Return (x, y) of the center of cell containing provided text 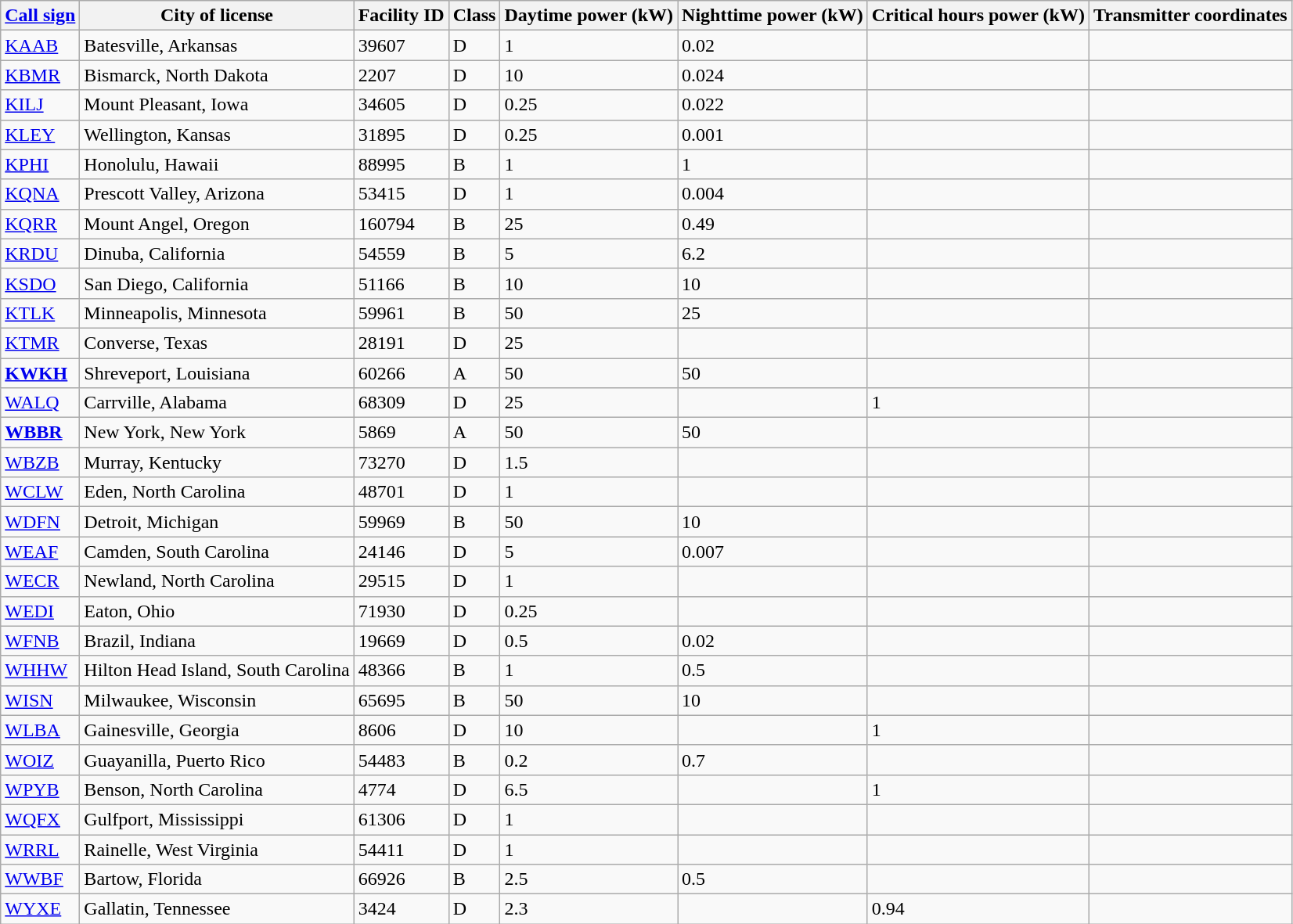
WDFN (41, 522)
60266 (401, 373)
0.49 (773, 224)
Wellington, Kansas (217, 135)
KBMR (41, 75)
Detroit, Michigan (217, 522)
Bartow, Florida (217, 879)
Camden, South Carolina (217, 552)
San Diego, California (217, 283)
Critical hours power (kW) (978, 16)
WQFX (41, 819)
KRDU (41, 253)
0.94 (978, 909)
WECR (41, 581)
WOIZ (41, 760)
WLBA (41, 730)
48701 (401, 492)
1.5 (589, 462)
KPHI (41, 164)
WRRL (41, 849)
Guayanilla, Puerto Rico (217, 760)
0.2 (589, 760)
0.004 (773, 194)
4774 (401, 789)
Class (474, 16)
0.7 (773, 760)
Milwaukee, Wisconsin (217, 700)
3424 (401, 909)
Batesville, Arkansas (217, 45)
KILJ (41, 105)
Daytime power (kW) (589, 16)
Prescott Valley, Arizona (217, 194)
59969 (401, 522)
KLEY (41, 135)
0.001 (773, 135)
24146 (401, 552)
29515 (401, 581)
61306 (401, 819)
WALQ (41, 403)
Rainelle, West Virginia (217, 849)
WCLW (41, 492)
WBBR (41, 433)
Murray, Kentucky (217, 462)
54559 (401, 253)
WPYB (41, 789)
KWKH (41, 373)
WFNB (41, 641)
6.5 (589, 789)
Facility ID (401, 16)
0.024 (773, 75)
WYXE (41, 909)
5869 (401, 433)
WISN (41, 700)
28191 (401, 343)
New York, New York (217, 433)
Benson, North Carolina (217, 789)
KAAB (41, 45)
2.5 (589, 879)
65695 (401, 700)
Call sign (41, 16)
53415 (401, 194)
KTLK (41, 313)
31895 (401, 135)
Gainesville, Georgia (217, 730)
WHHW (41, 671)
KTMR (41, 343)
54483 (401, 760)
Eden, North Carolina (217, 492)
8606 (401, 730)
48366 (401, 671)
Shreveport, Louisiana (217, 373)
66926 (401, 879)
0.022 (773, 105)
54411 (401, 849)
WWBF (41, 879)
59961 (401, 313)
71930 (401, 611)
WEAF (41, 552)
KQNA (41, 194)
39607 (401, 45)
19669 (401, 641)
Honolulu, Hawaii (217, 164)
Dinuba, California (217, 253)
KQRR (41, 224)
Hilton Head Island, South Carolina (217, 671)
WEDI (41, 611)
Mount Angel, Oregon (217, 224)
Nighttime power (kW) (773, 16)
Eaton, Ohio (217, 611)
WBZB (41, 462)
34605 (401, 105)
Newland, North Carolina (217, 581)
Gallatin, Tennessee (217, 909)
Carrville, Alabama (217, 403)
6.2 (773, 253)
51166 (401, 283)
Converse, Texas (217, 343)
Mount Pleasant, Iowa (217, 105)
Transmitter coordinates (1190, 16)
2.3 (589, 909)
City of license (217, 16)
0.007 (773, 552)
68309 (401, 403)
160794 (401, 224)
2207 (401, 75)
73270 (401, 462)
KSDO (41, 283)
Gulfport, Mississippi (217, 819)
88995 (401, 164)
Minneapolis, Minnesota (217, 313)
Brazil, Indiana (217, 641)
Bismarck, North Dakota (217, 75)
